Return (X, Y) of the center of cell containing provided text 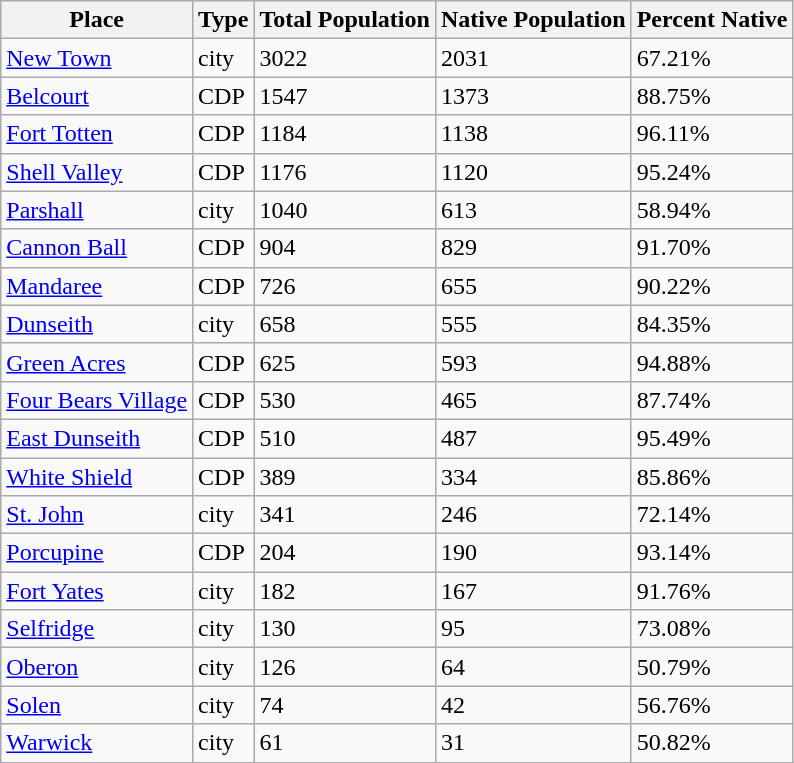
84.35% (712, 324)
31 (533, 743)
334 (533, 477)
126 (345, 667)
593 (533, 362)
726 (345, 286)
1120 (533, 172)
Type (224, 20)
Shell Valley (97, 172)
Porcupine (97, 553)
Green Acres (97, 362)
93.14% (712, 553)
91.70% (712, 248)
50.82% (712, 743)
50.79% (712, 667)
904 (345, 248)
Selfridge (97, 629)
White Shield (97, 477)
67.21% (712, 58)
Four Bears Village (97, 400)
1176 (345, 172)
61 (345, 743)
Parshall (97, 210)
613 (533, 210)
74 (345, 705)
Place (97, 20)
New Town (97, 58)
510 (345, 438)
341 (345, 515)
555 (533, 324)
829 (533, 248)
190 (533, 553)
Fort Totten (97, 134)
130 (345, 629)
East Dunseith (97, 438)
167 (533, 591)
Solen (97, 705)
204 (345, 553)
530 (345, 400)
655 (533, 286)
72.14% (712, 515)
64 (533, 667)
85.86% (712, 477)
Belcourt (97, 96)
1184 (345, 134)
Oberon (97, 667)
Dunseith (97, 324)
Percent Native (712, 20)
94.88% (712, 362)
389 (345, 477)
1547 (345, 96)
58.94% (712, 210)
2031 (533, 58)
487 (533, 438)
625 (345, 362)
246 (533, 515)
Cannon Ball (97, 248)
56.76% (712, 705)
465 (533, 400)
658 (345, 324)
91.76% (712, 591)
95.24% (712, 172)
Warwick (97, 743)
182 (345, 591)
90.22% (712, 286)
1138 (533, 134)
Fort Yates (97, 591)
73.08% (712, 629)
42 (533, 705)
1373 (533, 96)
Native Population (533, 20)
3022 (345, 58)
1040 (345, 210)
87.74% (712, 400)
96.11% (712, 134)
95.49% (712, 438)
Total Population (345, 20)
Mandaree (97, 286)
88.75% (712, 96)
St. John (97, 515)
95 (533, 629)
